Return [X, Y] of the center of cell containing provided text 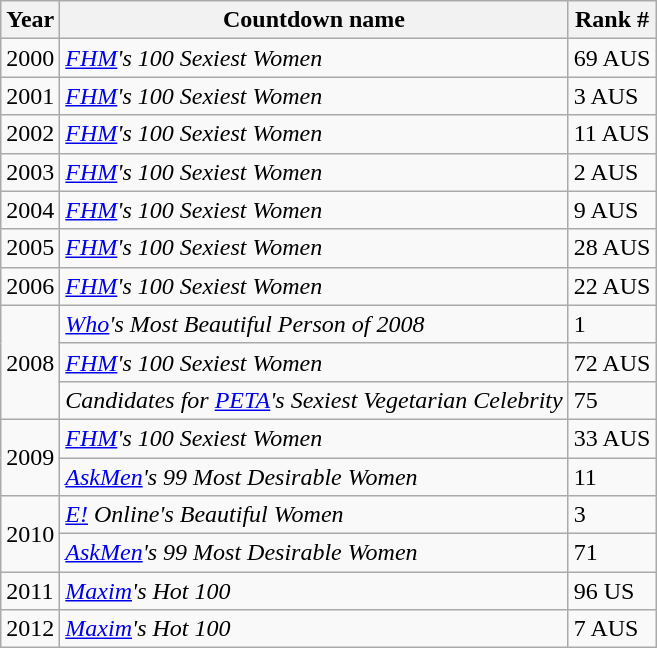
2012 [30, 629]
3 [612, 515]
71 [612, 553]
E! Online's Beautiful Women [314, 515]
1 [612, 324]
28 AUS [612, 248]
96 US [612, 591]
2004 [30, 210]
2009 [30, 457]
Countdown name [314, 20]
22 AUS [612, 286]
11 [612, 477]
Rank # [612, 20]
3 AUS [612, 96]
2002 [30, 134]
2011 [30, 591]
33 AUS [612, 438]
2005 [30, 248]
72 AUS [612, 362]
2003 [30, 172]
11 AUS [612, 134]
2001 [30, 96]
2008 [30, 362]
Year [30, 20]
2006 [30, 286]
9 AUS [612, 210]
Candidates for PETA's Sexiest Vegetarian Celebrity [314, 400]
Who's Most Beautiful Person of 2008 [314, 324]
69 AUS [612, 58]
2010 [30, 534]
7 AUS [612, 629]
2 AUS [612, 172]
75 [612, 400]
2000 [30, 58]
